Return the (X, Y) coordinate for the center point of the cell that contains the specified text.  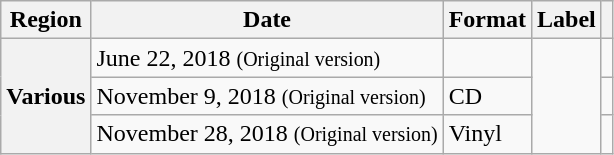
Label (566, 20)
Format (487, 20)
Date (267, 20)
Vinyl (487, 134)
CD (487, 96)
November 9, 2018 (Original version) (267, 96)
June 22, 2018 (Original version) (267, 58)
Region (46, 20)
November 28, 2018 (Original version) (267, 134)
Various (46, 96)
